Detect which cell encompasses the target text, then output its [X, Y] center coordinate. 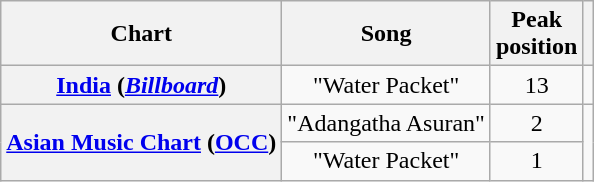
India (Billboard) [142, 85]
2 [536, 123]
Song [386, 34]
Asian Music Chart (OCC) [142, 142]
Peakposition [536, 34]
"Adangatha Asuran" [386, 123]
13 [536, 85]
1 [536, 161]
Chart [142, 34]
